Provide the (x, y) coordinate of the cell's center where the given text is located.  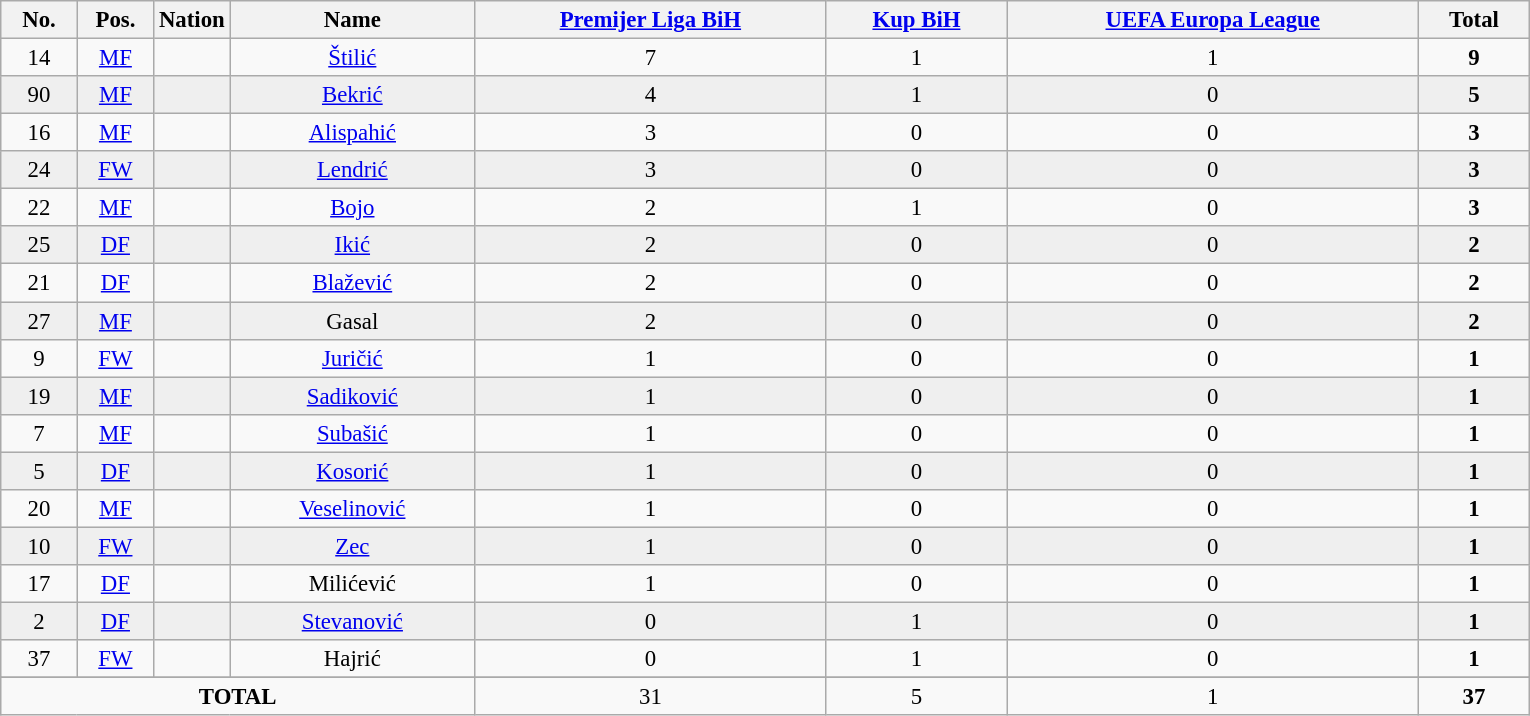
25 (39, 245)
TOTAL (238, 697)
Bojo (352, 208)
Pos. (115, 20)
20 (39, 509)
Veselinović (352, 509)
No. (39, 20)
Štilić (352, 58)
Lendrić (352, 170)
14 (39, 58)
Name (352, 20)
31 (651, 697)
19 (39, 396)
Stevanović (352, 621)
Nation (192, 20)
90 (39, 95)
4 (651, 95)
Sadiković (352, 396)
Zec (352, 546)
Alispahić (352, 133)
UEFA Europa League (1213, 20)
21 (39, 283)
Juričić (352, 358)
Gasal (352, 321)
Total (1474, 20)
Kosorić (352, 471)
Bekrić (352, 95)
17 (39, 584)
24 (39, 170)
Hajrić (352, 659)
Premijer Liga BiH (651, 20)
10 (39, 546)
Milićević (352, 584)
Kup BiH (916, 20)
16 (39, 133)
27 (39, 321)
22 (39, 208)
Blažević (352, 283)
Ikić (352, 245)
Subašić (352, 433)
